From the cell containing the given text, extract its center point as (x, y) coordinate. 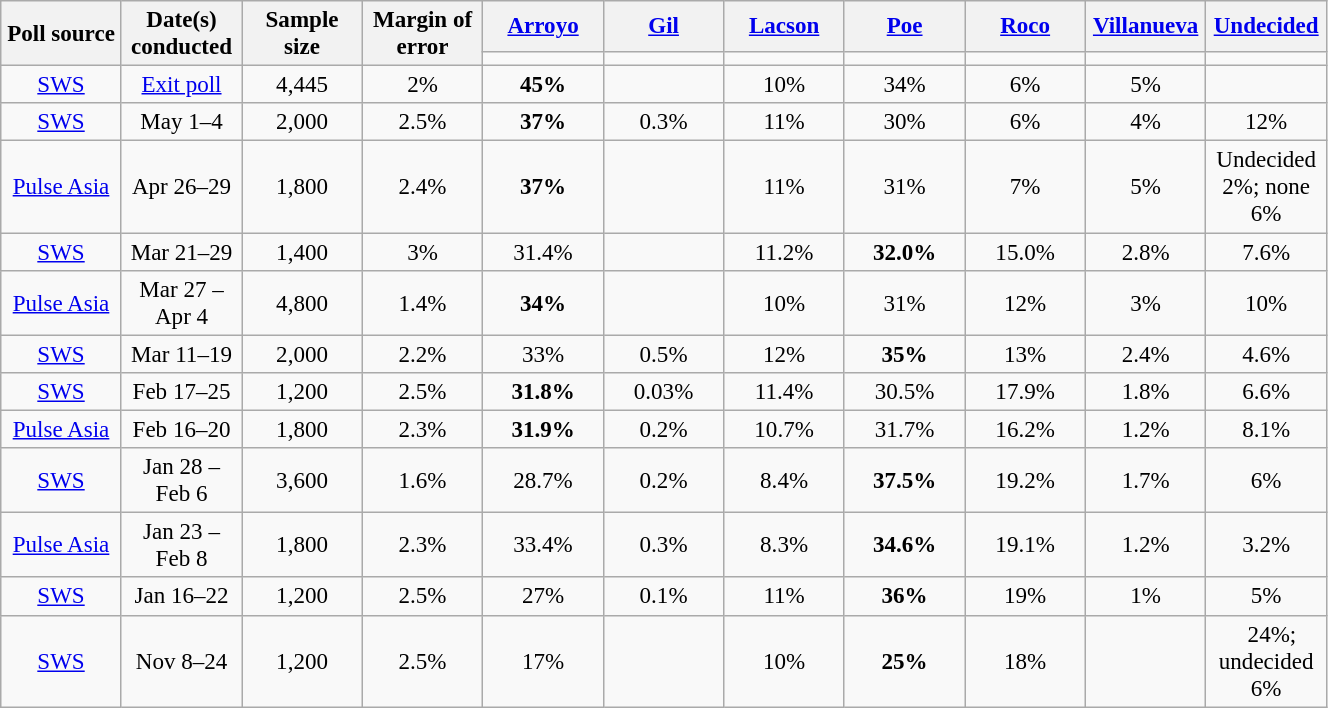
31.7% (904, 430)
25% (904, 661)
Mar 21–29 (182, 252)
Jan 23 – Feb 8 (182, 546)
Roco (1026, 26)
30% (904, 122)
17.9% (1026, 392)
Mar 27 – Apr 4 (182, 304)
24%; undecided 6% (1266, 661)
8.1% (1266, 430)
Margin oferror (422, 34)
Villanueva (1146, 26)
1.6% (422, 480)
0.5% (664, 354)
28.7% (544, 480)
8.4% (784, 480)
Exit poll (182, 85)
0.03% (664, 392)
Mar 11–19 (182, 354)
Feb 16–20 (182, 430)
37.5% (904, 480)
27% (544, 597)
34.6% (904, 546)
2.2% (422, 354)
2% (422, 85)
Arroyo (544, 26)
30.5% (904, 392)
Apr 26–29 (182, 187)
6.6% (1266, 392)
Samplesize (302, 34)
33% (544, 354)
1,400 (302, 252)
Lacson (784, 26)
17% (544, 661)
Jan 28 – Feb 6 (182, 480)
33.4% (544, 546)
4.6% (1266, 354)
8.3% (784, 546)
11.4% (784, 392)
Feb 17–25 (182, 392)
19% (1026, 597)
31.4% (544, 252)
18% (1026, 661)
Undecided 2%; none 6% (1266, 187)
1.4% (422, 304)
35% (904, 354)
2.8% (1146, 252)
19.1% (1026, 546)
Nov 8–24 (182, 661)
7% (1026, 187)
45% (544, 85)
4,800 (302, 304)
31.8% (544, 392)
32.0% (904, 252)
Gil (664, 26)
3.2% (1266, 546)
Poll source (62, 34)
10.7% (784, 430)
3,600 (302, 480)
7.6% (1266, 252)
Jan 16–22 (182, 597)
31.9% (544, 430)
May 1–4 (182, 122)
0.1% (664, 597)
Poe (904, 26)
4,445 (302, 85)
11.2% (784, 252)
Undecided (1266, 26)
4% (1146, 122)
13% (1026, 354)
19.2% (1026, 480)
36% (904, 597)
1% (1146, 597)
1.8% (1146, 392)
16.2% (1026, 430)
15.0% (1026, 252)
1.7% (1146, 480)
Date(s) conducted (182, 34)
